From the cell containing the given text, extract its center point as [x, y] coordinate. 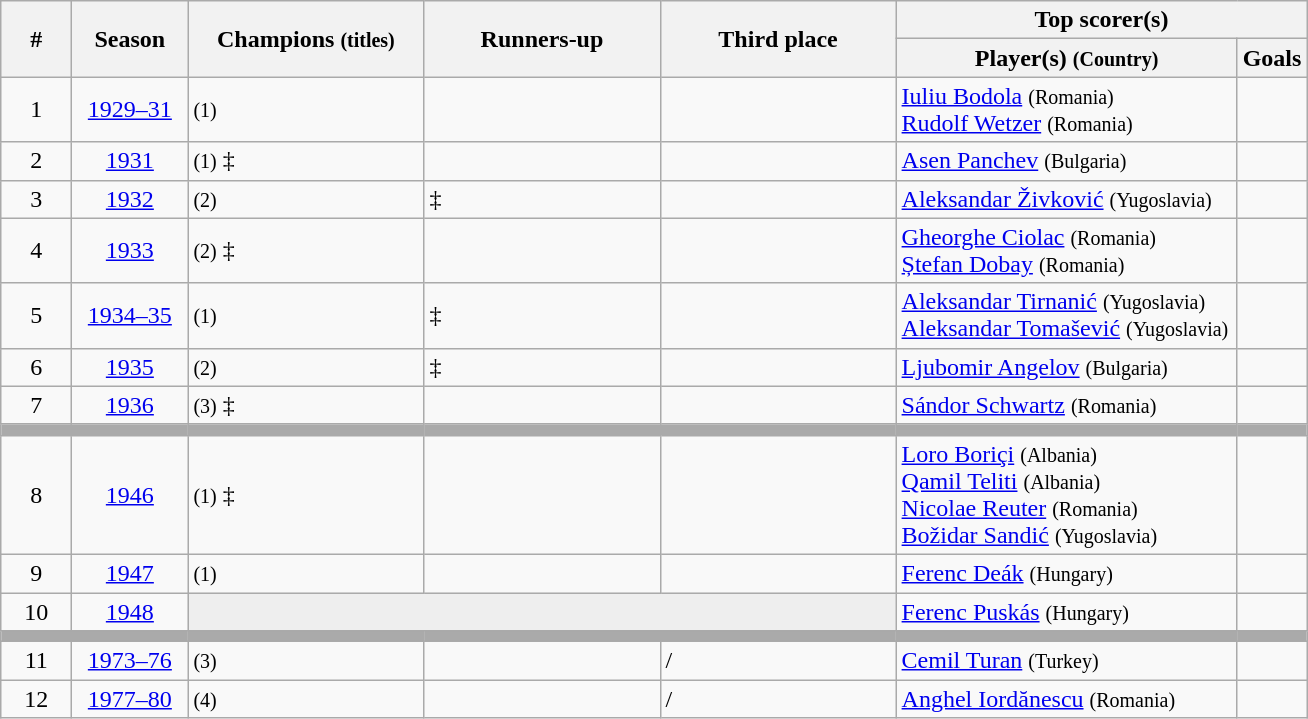
(4) [306, 699]
1931 [130, 161]
4 [36, 250]
(2) ‡ [306, 250]
Iuliu Bodola (Romania)Rudolf Wetzer (Romania) [1066, 110]
1935 [130, 367]
Season [130, 39]
Champions (titles) [306, 39]
1948 [130, 611]
1973–76 [130, 661]
Asen Panchev (Bulgaria) [1066, 161]
Goals [1272, 58]
3 [36, 199]
5 [36, 316]
1929–31 [130, 110]
Player(s) (Country) [1066, 58]
Aleksandar Tirnanić (Yugoslavia)Aleksandar Tomašević (Yugoslavia) [1066, 316]
8 [36, 494]
11 [36, 661]
(3) ‡ [306, 405]
Ferenc Deák (Hungary) [1066, 573]
Top scorer(s) [1102, 20]
Loro Boriçi (Albania)Qamil Teliti (Albania)Nicolae Reuter (Romania)Božidar Sandić (Yugoslavia) [1066, 494]
1933 [130, 250]
Runners-up [542, 39]
Aleksandar Živković (Yugoslavia) [1066, 199]
6 [36, 367]
Gheorghe Ciolac (Romania)Ștefan Dobay (Romania) [1066, 250]
1936 [130, 405]
# [36, 39]
7 [36, 405]
1934–35 [130, 316]
Cemil Turan (Turkey) [1066, 661]
Sándor Schwartz (Romania) [1066, 405]
2 [36, 161]
9 [36, 573]
Anghel Iordănescu (Romania) [1066, 699]
1946 [130, 494]
12 [36, 699]
1932 [130, 199]
1 [36, 110]
1977–80 [130, 699]
(3) [306, 661]
10 [36, 611]
Ferenc Puskás (Hungary) [1066, 611]
Ljubomir Angelov (Bulgaria) [1066, 367]
1947 [130, 573]
Third place [778, 39]
